From the cell containing the given text, extract its center point as (X, Y) coordinate. 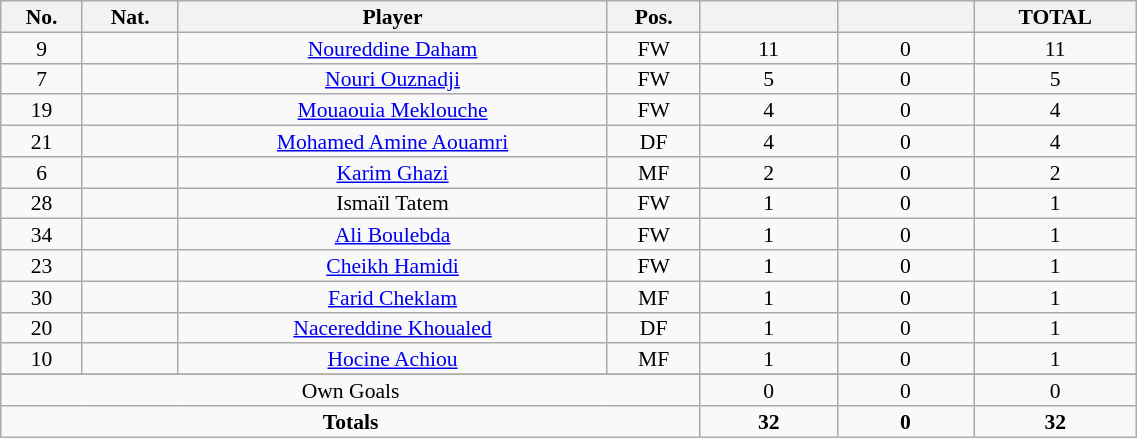
No. (42, 16)
Nacereddine Khoualed (392, 328)
6 (42, 172)
7 (42, 78)
Farid Cheklam (392, 296)
28 (42, 204)
Nouri Ouznadji (392, 78)
TOTAL (1056, 16)
Ismaïl Tatem (392, 204)
23 (42, 266)
Karim Ghazi (392, 172)
Hocine Achiou (392, 360)
19 (42, 110)
Cheikh Hamidi (392, 266)
30 (42, 296)
Player (392, 16)
10 (42, 360)
9 (42, 48)
34 (42, 234)
Mohamed Amine Aouamri (392, 142)
Mouaouia Meklouche (392, 110)
21 (42, 142)
Ali Boulebda (392, 234)
20 (42, 328)
Own Goals (351, 390)
Pos. (654, 16)
Totals (351, 422)
Noureddine Daham (392, 48)
Nat. (130, 16)
